Search for the cell housing the specified text and yield its [X, Y] center coordinate. 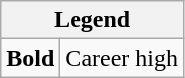
Bold [30, 58]
Legend [92, 20]
Career high [122, 58]
